Determine the [X, Y] coordinate at the center of the cell enclosing the given text.  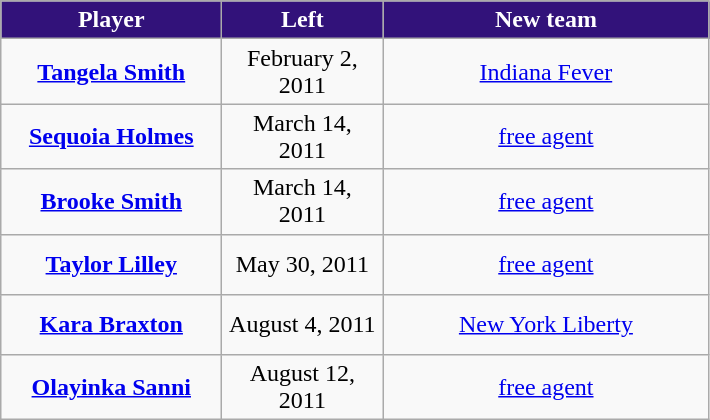
Kara Braxton [112, 324]
Brooke Smith [112, 202]
Tangela Smith [112, 72]
May 30, 2011 [302, 264]
Sequoia Holmes [112, 136]
Olayinka Sanni [112, 386]
Taylor Lilley [112, 264]
August 12, 2011 [302, 386]
Left [302, 20]
Indiana Fever [546, 72]
Player [112, 20]
February 2, 2011 [302, 72]
August 4, 2011 [302, 324]
New York Liberty [546, 324]
New team [546, 20]
